Pinpoint the cell where the given text exists, returning its (X, Y) midpoint coordinate. 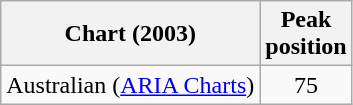
Chart (2003) (130, 34)
75 (306, 85)
Australian (ARIA Charts) (130, 85)
Peakposition (306, 34)
